Scan for the cell matching the given text and deliver its (x, y) coordinate at center. 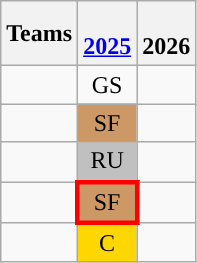
Teams (40, 34)
RU (108, 162)
2025 (108, 34)
2026 (166, 34)
GS (108, 85)
C (108, 243)
